Provide the (x, y) coordinate of the cell's center where the given text is located.  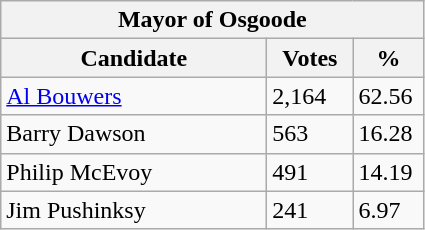
6.97 (388, 210)
241 (310, 210)
16.28 (388, 134)
Candidate (134, 58)
Mayor of Osgoode (212, 20)
14.19 (388, 172)
62.56 (388, 96)
563 (310, 134)
% (388, 58)
491 (310, 172)
Barry Dawson (134, 134)
Philip McEvoy (134, 172)
Jim Pushinksy (134, 210)
Al Bouwers (134, 96)
Votes (310, 58)
2,164 (310, 96)
